Provide the [x, y] coordinate of the cell's center where the given text is located.  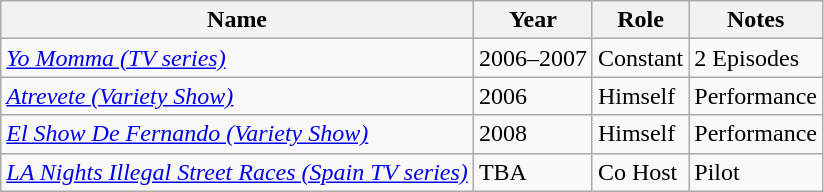
Year [532, 20]
2006 [532, 96]
2 Episodes [756, 58]
2006–2007 [532, 58]
Atrevete (Variety Show) [238, 96]
Notes [756, 20]
Pilot [756, 172]
Role [640, 20]
TBA [532, 172]
Name [238, 20]
LA Nights Illegal Street Races (Spain TV series) [238, 172]
2008 [532, 134]
El Show De Fernando (Variety Show) [238, 134]
Constant [640, 58]
Co Host [640, 172]
Yo Momma (TV series) [238, 58]
